Pinpoint the cell where the given text exists, returning its (X, Y) midpoint coordinate. 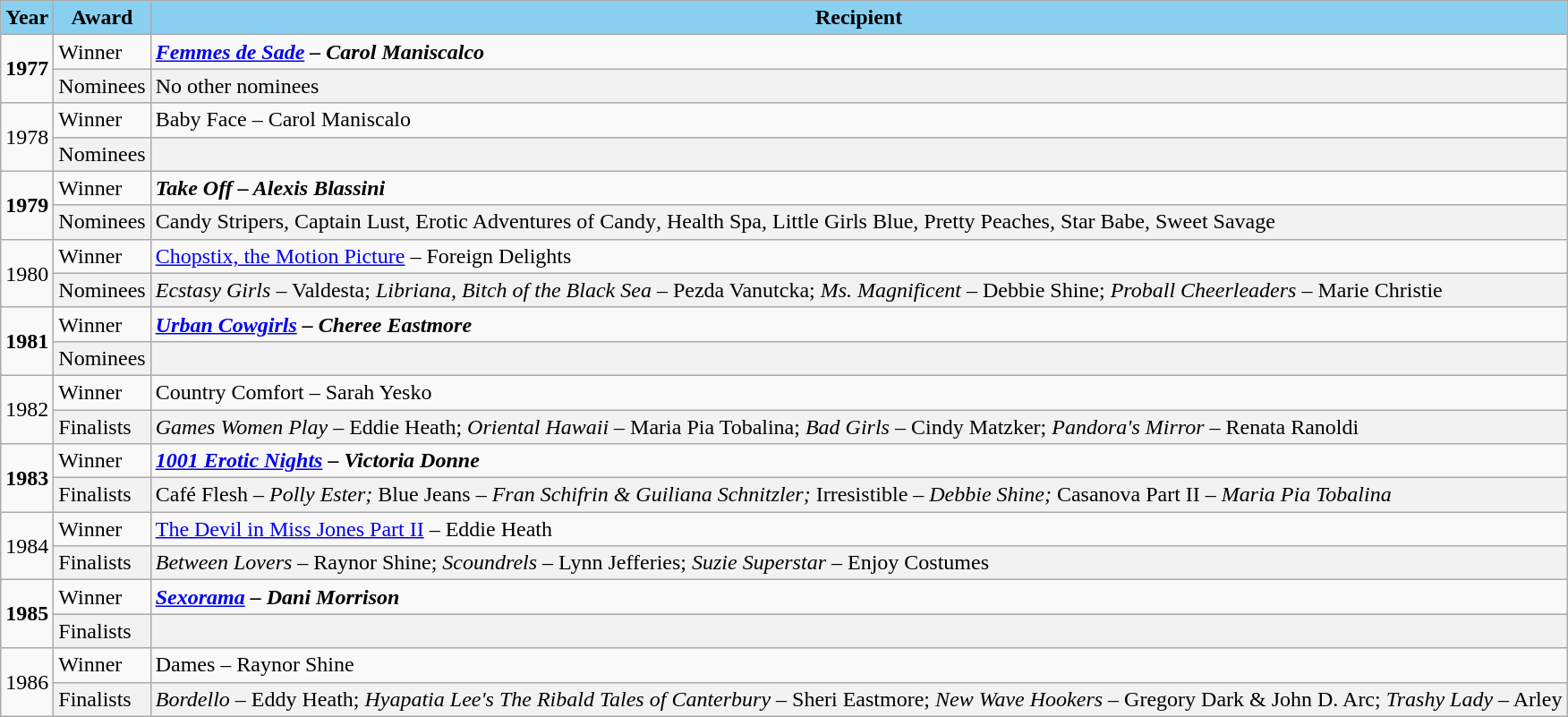
Dames – Raynor Shine (859, 665)
Sexorama – Dani Morrison (859, 597)
Café Flesh – Polly Ester; Blue Jeans – Fran Schifrin & Guiliana Schnitzler; Irresistible – Debbie Shine; Casanova Part II – Maria Pia Tobalina (859, 495)
1979 (27, 205)
Ecstasy Girls – Valdesta; Libriana, Bitch of the Black Sea – Pezda Vanutcka; Ms. Magnificent – Debbie Shine; Proball Cheerleaders – Marie Christie (859, 290)
Urban Cowgirls – Cheree Eastmore (859, 324)
1984 (27, 546)
No other nominees (859, 86)
1981 (27, 341)
1980 (27, 273)
Candy Stripers, Captain Lust, Erotic Adventures of Candy, Health Spa, Little Girls Blue, Pretty Peaches, Star Babe, Sweet Savage (859, 222)
Games Women Play – Eddie Heath; Oriental Hawaii – Maria Pia Tobalina; Bad Girls – Cindy Matzker; Pandora's Mirror – Renata Ranoldi (859, 427)
1985 (27, 614)
1977 (27, 69)
1001 Erotic Nights – Victoria Donne (859, 461)
1982 (27, 409)
Take Off – Alexis Blassini (859, 188)
Year (27, 18)
1978 (27, 137)
Country Comfort – Sarah Yesko (859, 392)
1986 (27, 682)
Femmes de Sade – Carol Maniscalco (859, 52)
Recipient (859, 18)
The Devil in Miss Jones Part II – Eddie Heath (859, 529)
Baby Face – Carol Maniscalo (859, 120)
Between Lovers – Raynor Shine; Scoundrels – Lynn Jefferies; Suzie Superstar – Enjoy Costumes (859, 563)
Chopstix, the Motion Picture – Foreign Delights (859, 256)
Award (102, 18)
1983 (27, 478)
